Pinpoint the cell where the given text exists, returning its [x, y] midpoint coordinate. 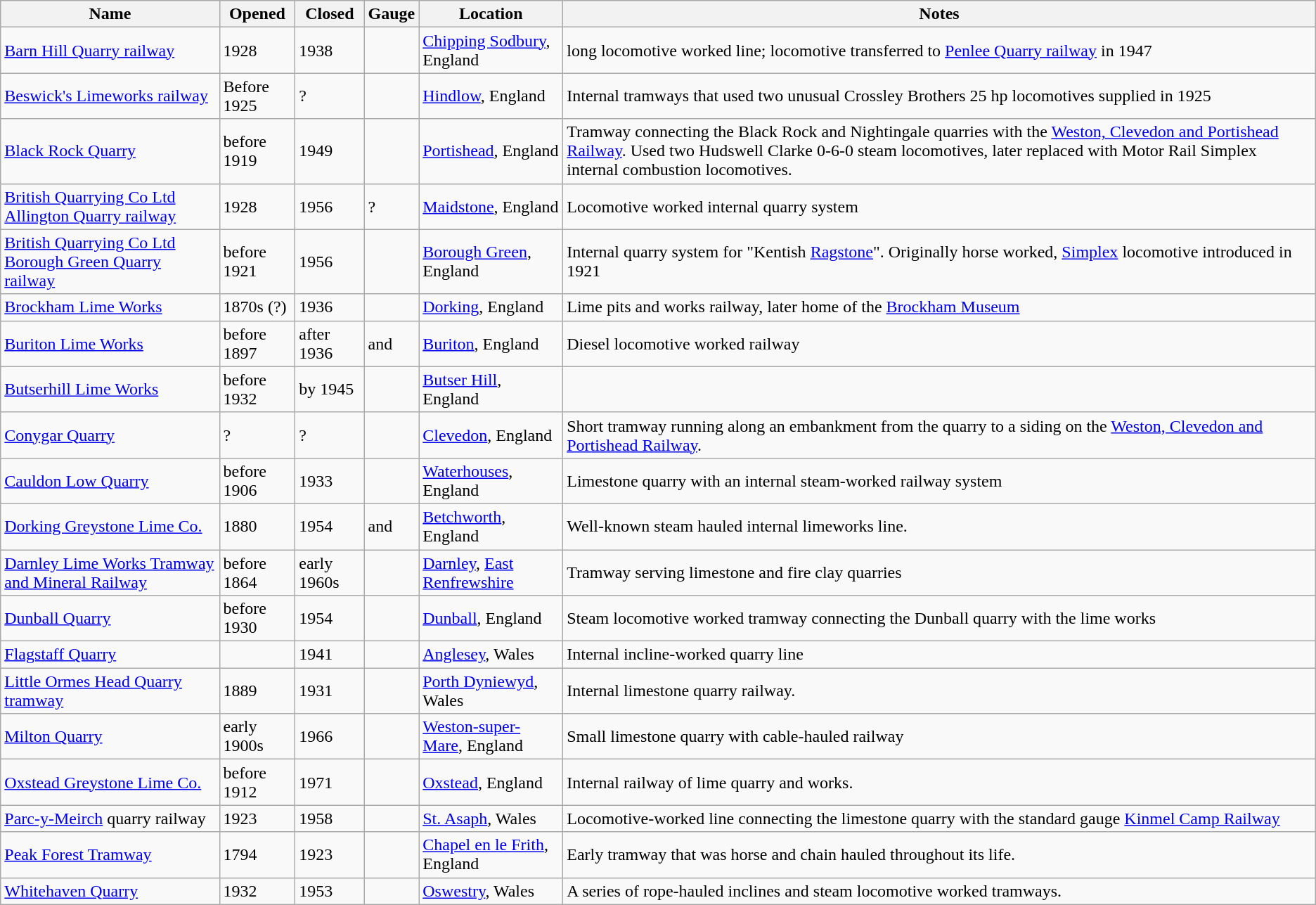
Notes [939, 14]
Dorking, England [491, 307]
Tramway serving limestone and fire clay quarries [939, 572]
1889 [257, 691]
Internal incline-worked quarry line [939, 655]
Beswick's Limeworks railway [110, 96]
Buriton, England [491, 343]
Porth Dyniewyd, Wales [491, 691]
before 1906 [257, 481]
before 1919 [257, 151]
Early tramway that was horse and chain hauled throughout its life. [939, 855]
1870s (?) [257, 307]
Butser Hill, England [491, 390]
before 1897 [257, 343]
Peak Forest Tramway [110, 855]
Maidstone, England [491, 207]
Darnley Lime Works Tramway and Mineral Railway [110, 572]
Internal tramways that used two unusual Crossley Brothers 25 hp locomotives supplied in 1925 [939, 96]
Dunball, England [491, 619]
1880 [257, 526]
Dunball Quarry [110, 619]
Conygar Quarry [110, 435]
Oswestry, Wales [491, 891]
1936 [330, 307]
1941 [330, 655]
Well-known steam hauled internal limeworks line. [939, 526]
Whitehaven Quarry [110, 891]
Name [110, 14]
1966 [330, 737]
Butserhill Lime Works [110, 390]
before 1921 [257, 262]
Limestone quarry with an internal steam-worked railway system [939, 481]
Barn Hill Quarry railway [110, 51]
A series of rope-hauled inclines and steam locomotive worked tramways. [939, 891]
before 1864 [257, 572]
Chipping Sodbury, England [491, 51]
St. Asaph, Wales [491, 819]
Flagstaff Quarry [110, 655]
Little Ormes Head Quarry tramway [110, 691]
Betchworth, England [491, 526]
Locomotive-worked line connecting the limestone quarry with the standard gauge Kinmel Camp Railway [939, 819]
Steam locomotive worked tramway connecting the Dunball quarry with the lime works [939, 619]
Milton Quarry [110, 737]
Opened [257, 14]
Hindlow, England [491, 96]
before 1932 [257, 390]
Internal railway of lime quarry and works. [939, 782]
long locomotive worked line; locomotive transferred to Penlee Quarry railway in 1947 [939, 51]
1958 [330, 819]
1938 [330, 51]
Clevedon, England [491, 435]
Anglesey, Wales [491, 655]
Diesel locomotive worked railway [939, 343]
after 1936 [330, 343]
Dorking Greystone Lime Co. [110, 526]
Location [491, 14]
Locomotive worked internal quarry system [939, 207]
1794 [257, 855]
Waterhouses, England [491, 481]
Internal limestone quarry railway. [939, 691]
Cauldon Low Quarry [110, 481]
1971 [330, 782]
1932 [257, 891]
Portishead, England [491, 151]
British Quarrying Co Ltd Borough Green Quarry railway [110, 262]
Brockham Lime Works [110, 307]
Oxstead Greystone Lime Co. [110, 782]
1949 [330, 151]
Internal quarry system for "Kentish Ragstone". Originally horse worked, Simplex locomotive introduced in 1921 [939, 262]
before 1912 [257, 782]
Parc-y-Meirch quarry railway [110, 819]
Oxstead, England [491, 782]
Weston-super-Mare, England [491, 737]
Lime pits and works railway, later home of the Brockham Museum [939, 307]
by 1945 [330, 390]
Closed [330, 14]
1931 [330, 691]
Small limestone quarry with cable-hauled railway [939, 737]
early 1900s [257, 737]
1933 [330, 481]
Black Rock Quarry [110, 151]
Buriton Lime Works [110, 343]
1953 [330, 891]
Gauge [392, 14]
British Quarrying Co Ltd Allington Quarry railway [110, 207]
Borough Green, England [491, 262]
Before 1925 [257, 96]
Darnley, East Renfrewshire [491, 572]
Chapel en le Frith, England [491, 855]
early 1960s [330, 572]
Short tramway running along an embankment from the quarry to a siding on the Weston, Clevedon and Portishead Railway. [939, 435]
before 1930 [257, 619]
